For the text-containing cell, return its midpoint in (x, y) coordinate format. 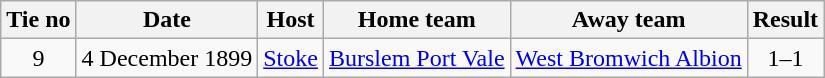
Tie no (38, 20)
Result (785, 20)
Stoke (291, 58)
Home team (416, 20)
4 December 1899 (167, 58)
1–1 (785, 58)
Burslem Port Vale (416, 58)
Host (291, 20)
Date (167, 20)
West Bromwich Albion (628, 58)
9 (38, 58)
Away team (628, 20)
